Scan for the cell matching the given text and deliver its [x, y] coordinate at center. 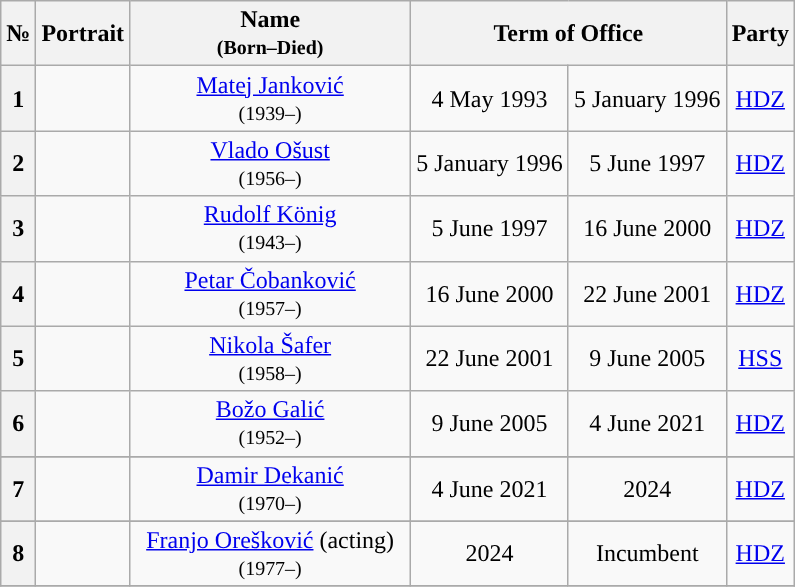
5 [18, 358]
HSS [760, 358]
Party [760, 34]
Petar Čobanković(1957–) [270, 294]
Vlado Ošust(1956–) [270, 164]
4 May 1993 [490, 98]
Damir Dekanić (1970–) [270, 488]
Incumbent [647, 554]
Rudolf König(1943–) [270, 228]
Name(Born–Died) [270, 34]
Matej Janković(1939–) [270, 98]
8 [18, 554]
6 [18, 424]
Nikola Šafer(1958–) [270, 358]
Božo Galić(1952–) [270, 424]
1 [18, 98]
№ [18, 34]
Portrait [83, 34]
Term of Office [568, 34]
Franjo Orešković (acting)(1977–) [270, 554]
2 [18, 164]
4 [18, 294]
3 [18, 228]
7 [18, 488]
